Output the [x, y] coordinate of the center of the cell containing the given text.  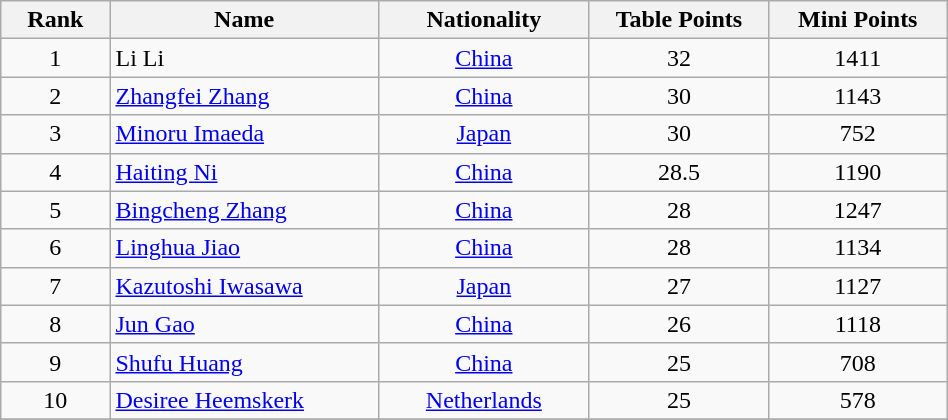
10 [56, 400]
Rank [56, 20]
1143 [858, 96]
Nationality [484, 20]
1127 [858, 286]
Shufu Huang [244, 362]
28.5 [678, 172]
Li Li [244, 58]
26 [678, 324]
1 [56, 58]
1411 [858, 58]
27 [678, 286]
Bingcheng Zhang [244, 210]
Desiree Heemskerk [244, 400]
1190 [858, 172]
Mini Points [858, 20]
1134 [858, 248]
6 [56, 248]
2 [56, 96]
5 [56, 210]
1247 [858, 210]
8 [56, 324]
Haiting Ni [244, 172]
Name [244, 20]
Kazutoshi Iwasawa [244, 286]
Table Points [678, 20]
4 [56, 172]
Linghua Jiao [244, 248]
Zhangfei Zhang [244, 96]
1118 [858, 324]
3 [56, 134]
Netherlands [484, 400]
32 [678, 58]
578 [858, 400]
9 [56, 362]
7 [56, 286]
752 [858, 134]
Minoru Imaeda [244, 134]
708 [858, 362]
Jun Gao [244, 324]
